Return the (x, y) coordinate for the center point of the cell that contains the specified text.  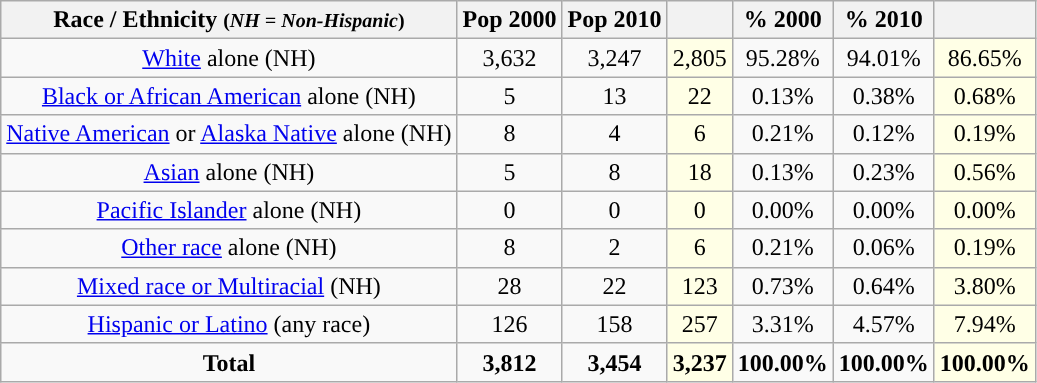
Other race alone (NH) (229, 248)
0.06% (884, 248)
Native American or Alaska Native alone (NH) (229, 134)
Pop 2010 (614, 20)
3.31% (782, 324)
Hispanic or Latino (any race) (229, 324)
95.28% (782, 58)
3.80% (984, 286)
28 (510, 286)
% 2010 (884, 20)
White alone (NH) (229, 58)
Pacific Islander alone (NH) (229, 210)
4 (614, 134)
0.68% (984, 96)
2 (614, 248)
Race / Ethnicity (NH = Non-Hispanic) (229, 20)
0.56% (984, 172)
86.65% (984, 58)
% 2000 (782, 20)
0.12% (884, 134)
18 (700, 172)
3,454 (614, 362)
Mixed race or Multiracial (NH) (229, 286)
0.64% (884, 286)
126 (510, 324)
Asian alone (NH) (229, 172)
0.23% (884, 172)
3,247 (614, 58)
257 (700, 324)
0.73% (782, 286)
123 (700, 286)
Total (229, 362)
Black or African American alone (NH) (229, 96)
13 (614, 96)
3,812 (510, 362)
7.94% (984, 324)
94.01% (884, 58)
4.57% (884, 324)
3,632 (510, 58)
3,237 (700, 362)
0.38% (884, 96)
Pop 2000 (510, 20)
158 (614, 324)
2,805 (700, 58)
